Pinpoint the cell where the given text exists, returning its [x, y] midpoint coordinate. 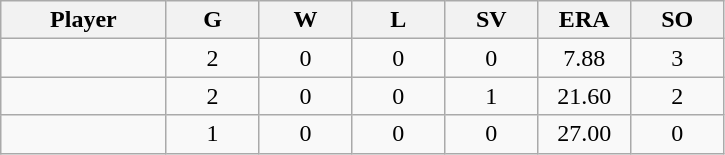
G [212, 20]
7.88 [584, 58]
W [306, 20]
L [398, 20]
21.60 [584, 96]
27.00 [584, 134]
SO [678, 20]
ERA [584, 20]
3 [678, 58]
SV [492, 20]
Player [84, 20]
